For the text-containing cell, return its midpoint in (x, y) coordinate format. 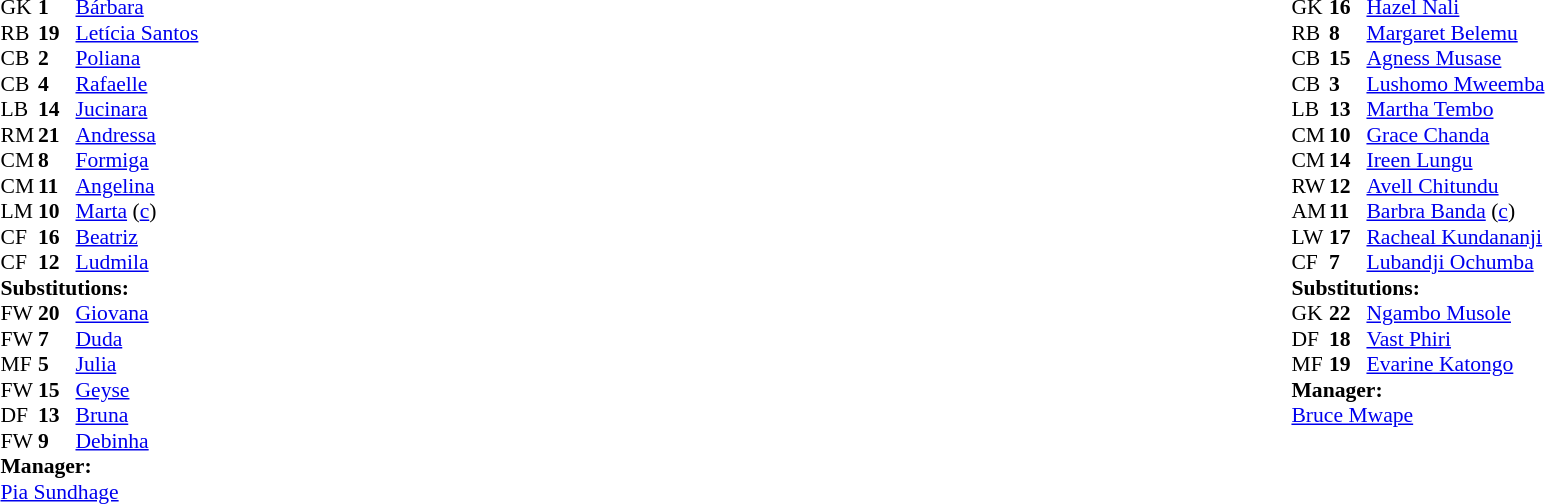
Beatriz (138, 237)
Evarine Katongo (1455, 365)
2 (57, 59)
Jucinara (138, 109)
Bruce Mwape (1418, 415)
20 (57, 313)
16 (57, 237)
17 (1348, 237)
Letícia Santos (138, 33)
LW (1310, 237)
Geyse (138, 390)
Duda (138, 339)
Margaret Belemu (1455, 33)
Poliana (138, 59)
Julia (138, 365)
LM (19, 211)
Angelina (138, 186)
Vast Phiri (1455, 339)
Lubandji Ochumba (1455, 263)
22 (1348, 313)
Formiga (138, 161)
Ngambo Musole (1455, 313)
Martha Tembo (1455, 109)
RM (19, 135)
Ludmila (138, 263)
Ireen Lungu (1455, 161)
AM (1310, 211)
18 (1348, 339)
4 (57, 84)
Rafaelle (138, 84)
5 (57, 365)
GK (1310, 313)
21 (57, 135)
Grace Chanda (1455, 135)
RW (1310, 186)
Debinha (138, 441)
Racheal Kundananji (1455, 237)
Barbra Banda (c) (1455, 211)
Avell Chitundu (1455, 186)
Giovana (138, 313)
Lushomo Mweemba (1455, 84)
Andressa (138, 135)
Marta (c) (138, 211)
9 (57, 441)
3 (1348, 84)
Agness Musase (1455, 59)
Bruna (138, 415)
